Output the [x, y] coordinate of the center of the cell containing the given text.  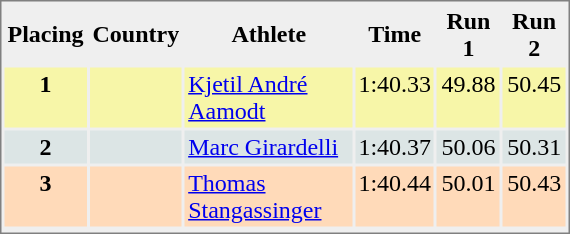
Run 2 [534, 34]
2 [45, 146]
50.31 [534, 146]
Athlete [268, 34]
50.45 [534, 98]
3 [45, 196]
50.43 [534, 196]
1 [45, 98]
50.06 [468, 146]
49.88 [468, 98]
Country [136, 34]
1:40.44 [394, 196]
50.01 [468, 196]
Run 1 [468, 34]
1:40.33 [394, 98]
Kjetil André Aamodt [268, 98]
Thomas Stangassinger [268, 196]
Time [394, 34]
Placing [45, 34]
1:40.37 [394, 146]
Marc Girardelli [268, 146]
